Return the (X, Y) coordinate for the center point of the cell that contains the specified text.  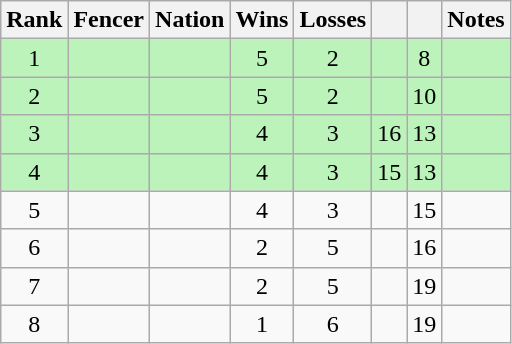
7 (34, 286)
Rank (34, 20)
Wins (262, 20)
10 (424, 96)
Nation (190, 20)
Fencer (109, 20)
Losses (333, 20)
Notes (476, 20)
